Provide the (x, y) coordinate of the cell's center where the given text is located.  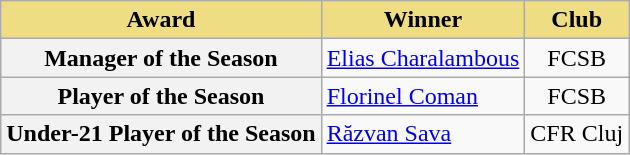
CFR Cluj (577, 134)
Under-21 Player of the Season (161, 134)
Award (161, 20)
Manager of the Season (161, 58)
Club (577, 20)
Player of the Season (161, 96)
Răzvan Sava (423, 134)
Elias Charalambous (423, 58)
Florinel Coman (423, 96)
Winner (423, 20)
